Locate the cell with the specified text and output its [x, y] center coordinate. 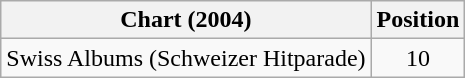
10 [418, 58]
Position [418, 20]
Swiss Albums (Schweizer Hitparade) [186, 58]
Chart (2004) [186, 20]
